Provide the [x, y] coordinate of the cell's center where the given text is located.  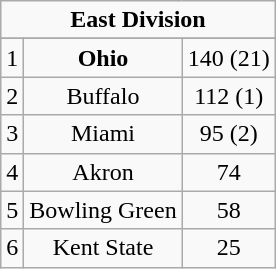
95 (2) [228, 134]
6 [12, 248]
Buffalo [103, 96]
58 [228, 210]
2 [12, 96]
Bowling Green [103, 210]
112 (1) [228, 96]
3 [12, 134]
1 [12, 58]
4 [12, 172]
Miami [103, 134]
East Division [138, 20]
140 (21) [228, 58]
Ohio [103, 58]
74 [228, 172]
5 [12, 210]
Kent State [103, 248]
Akron [103, 172]
25 [228, 248]
